Find where the given text appears and provide that cell's center as (X, Y) coordinate. 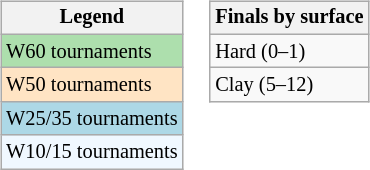
Legend (92, 18)
W25/35 tournaments (92, 119)
W50 tournaments (92, 85)
Hard (0–1) (289, 51)
W10/15 tournaments (92, 152)
Finals by surface (289, 18)
Clay (5–12) (289, 85)
W60 tournaments (92, 51)
